For the text-containing cell, return its midpoint in [X, Y] coordinate format. 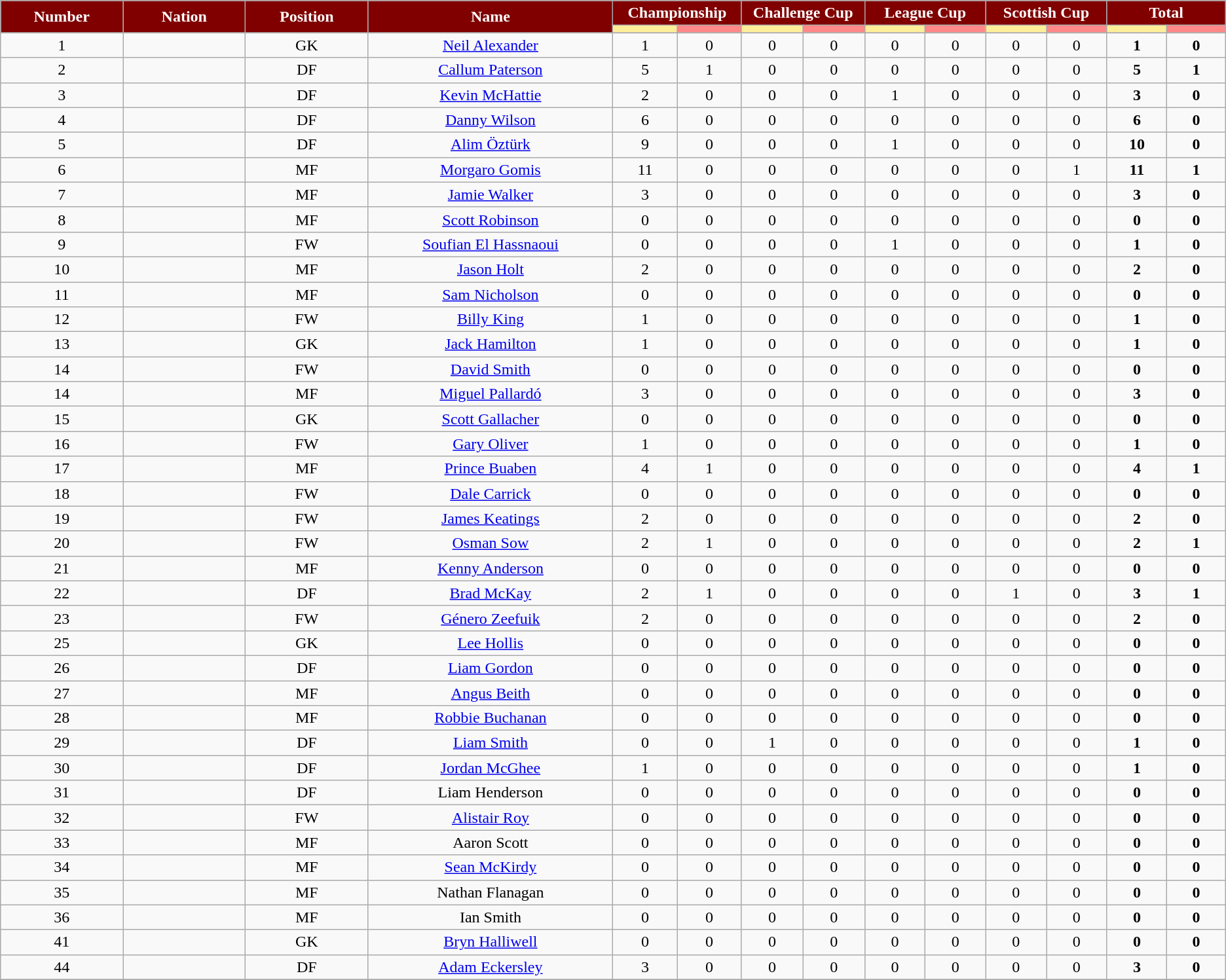
Sam Nicholson [491, 294]
Adam Eckersley [491, 967]
Challenge Cup [803, 13]
23 [62, 618]
Brad McKay [491, 593]
Angus Beith [491, 693]
Kenny Anderson [491, 568]
7 [62, 194]
25 [62, 643]
Jason Holt [491, 269]
Jack Hamilton [491, 344]
Championship [677, 13]
19 [62, 518]
Alim Öztürk [491, 145]
Liam Henderson [491, 793]
Kevin McHattie [491, 95]
Ian Smith [491, 917]
33 [62, 843]
Name [491, 17]
Total [1166, 13]
21 [62, 568]
Nathan Flanagan [491, 892]
Robbie Buchanan [491, 718]
Alistair Roy [491, 818]
Soufian El Hassnaoui [491, 244]
35 [62, 892]
Jordan McGhee [491, 768]
Neil Alexander [491, 45]
34 [62, 867]
30 [62, 768]
Callum Paterson [491, 70]
17 [62, 469]
36 [62, 917]
Gary Oliver [491, 444]
28 [62, 718]
Prince Buaben [491, 469]
Sean McKirdy [491, 867]
Position [306, 17]
David Smith [491, 369]
Number [62, 17]
James Keatings [491, 518]
27 [62, 693]
Miguel Pallardó [491, 394]
8 [62, 219]
13 [62, 344]
Bryn Halliwell [491, 942]
15 [62, 419]
League Cup [925, 13]
32 [62, 818]
Aaron Scott [491, 843]
Scottish Cup [1047, 13]
Dale Carrick [491, 494]
29 [62, 743]
Género Zeefuik [491, 618]
Liam Gordon [491, 668]
31 [62, 793]
20 [62, 543]
Lee Hollis [491, 643]
Jamie Walker [491, 194]
Danny Wilson [491, 120]
Morgaro Gomis [491, 170]
44 [62, 967]
12 [62, 319]
41 [62, 942]
16 [62, 444]
26 [62, 668]
18 [62, 494]
Scott Gallacher [491, 419]
Liam Smith [491, 743]
Nation [185, 17]
Osman Sow [491, 543]
Scott Robinson [491, 219]
22 [62, 593]
Billy King [491, 319]
